Output the [X, Y] coordinate of the center of the cell containing the given text.  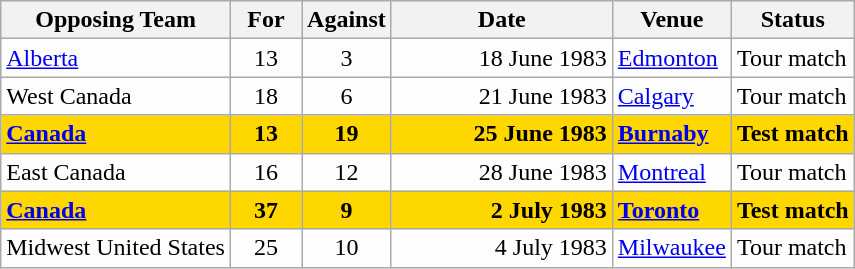
37 [266, 210]
12 [347, 172]
25 June 1983 [502, 134]
Opposing Team [116, 20]
9 [347, 210]
21 June 1983 [502, 96]
Venue [672, 20]
Montreal [672, 172]
For [266, 20]
2 July 1983 [502, 210]
Date [502, 20]
Edmonton [672, 58]
West Canada [116, 96]
18 June 1983 [502, 58]
3 [347, 58]
Toronto [672, 210]
6 [347, 96]
25 [266, 248]
Status [792, 20]
Midwest United States [116, 248]
Alberta [116, 58]
10 [347, 248]
28 June 1983 [502, 172]
East Canada [116, 172]
Calgary [672, 96]
Against [347, 20]
4 July 1983 [502, 248]
18 [266, 96]
16 [266, 172]
Milwaukee [672, 248]
Burnaby [672, 134]
19 [347, 134]
